Identify which cell holds the provided text, then report its (x, y) central coordinate. 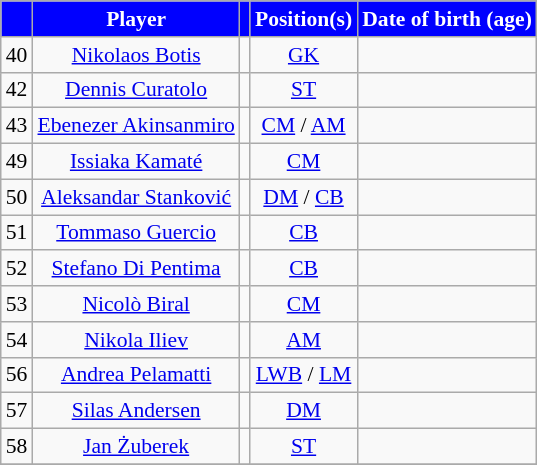
Nikolaos Botis (136, 55)
Player (136, 19)
Issiaka Kamaté (136, 162)
Date of birth (age) (447, 19)
52 (17, 269)
Stefano Di Pentima (136, 269)
57 (17, 411)
51 (17, 233)
LWB / LM (304, 375)
43 (17, 126)
53 (17, 304)
Ebenezer Akinsanmiro (136, 126)
Silas Andersen (136, 411)
Jan Żuberek (136, 447)
42 (17, 90)
54 (17, 340)
Tommaso Guercio (136, 233)
Dennis Curatolo (136, 90)
56 (17, 375)
Nicolò Biral (136, 304)
50 (17, 197)
49 (17, 162)
40 (17, 55)
Nikola Iliev (136, 340)
Aleksandar Stanković (136, 197)
Andrea Pelamatti (136, 375)
AM (304, 340)
CM / AM (304, 126)
DM (304, 411)
DM / CB (304, 197)
58 (17, 447)
Position(s) (304, 19)
GK (304, 55)
